Return (x, y) of the center of cell containing provided text 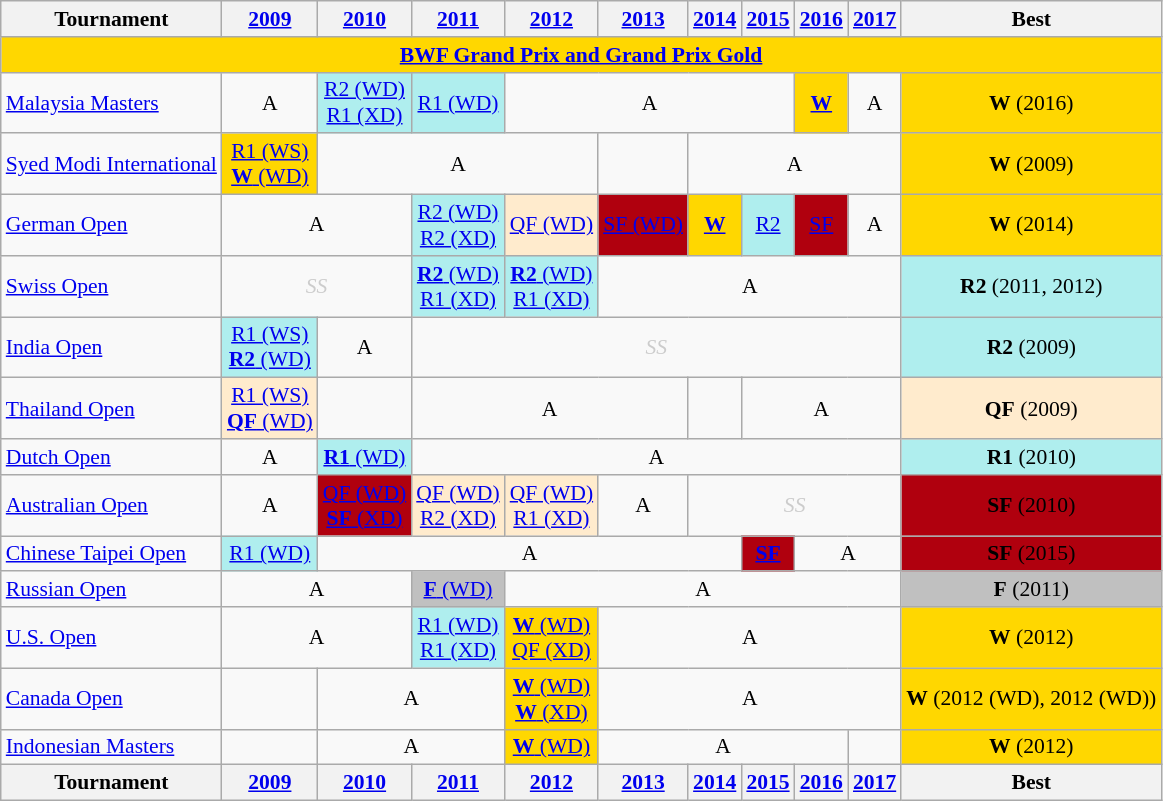
Canada Open (112, 698)
Swiss Open (112, 286)
R1 (WS) QF (WD) (270, 408)
Thailand Open (112, 408)
QF (2009) (1031, 408)
R2 (768, 226)
F (2011) (1031, 590)
QF (WD) R2 (XD) (458, 506)
Indonesian Masters (112, 747)
U.S. Open (112, 638)
Syed Modi International (112, 164)
R2 (2009) (1031, 348)
Russian Open (112, 590)
BWF Grand Prix and Grand Prix Gold (582, 55)
R1 (WS) R2 (WD) (270, 348)
QF (WD) (552, 226)
R2 (2011, 2012) (1031, 286)
W (WD) QF (XD) (552, 638)
W (2009) (1031, 164)
Malaysia Masters (112, 102)
Chinese Taipei Open (112, 554)
Australian Open (112, 506)
W (2014) (1031, 226)
R1 (WD) R1 (XD) (458, 638)
QF (WD) R1 (XD) (552, 506)
India Open (112, 348)
W (2012 (WD), 2012 (WD)) (1031, 698)
W (2016) (1031, 102)
SF (2015) (1031, 554)
W (WD) W (XD) (552, 698)
German Open (112, 226)
R1 (2010) (1031, 457)
W (WD) (552, 747)
F (WD) (458, 590)
R1 (WS) W (WD) (270, 164)
SF (2010) (1031, 506)
QF (WD) SF (XD) (364, 506)
Dutch Open (112, 457)
SF (WD) (643, 226)
R2 (WD) R2 (XD) (458, 226)
